Pinpoint the cell where the given text exists, returning its [x, y] midpoint coordinate. 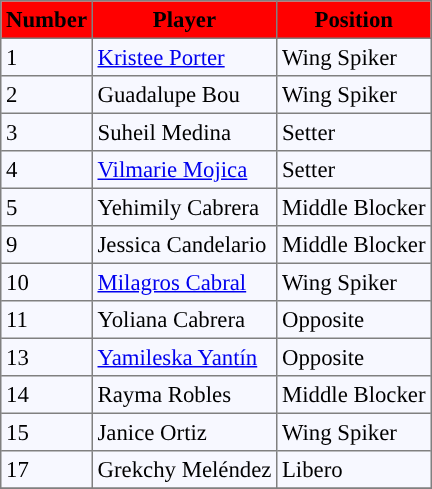
10 [47, 282]
3 [47, 132]
Player [184, 20]
Position [354, 20]
11 [47, 320]
Milagros Cabral [184, 282]
Guadalupe Bou [184, 95]
Yoliana Cabrera [184, 320]
Yamileska Yantín [184, 357]
Grekchy Meléndez [184, 470]
2 [47, 95]
Vilmarie Mojica [184, 170]
14 [47, 395]
Jessica Candelario [184, 245]
1 [47, 57]
17 [47, 470]
Libero [354, 470]
4 [47, 170]
Number [47, 20]
Suheil Medina [184, 132]
Janice Ortiz [184, 432]
Yehimily Cabrera [184, 207]
Kristee Porter [184, 57]
5 [47, 207]
13 [47, 357]
Rayma Robles [184, 395]
9 [47, 245]
15 [47, 432]
